Extract the [x, y] coordinate from the center of the cell holding the provided text.  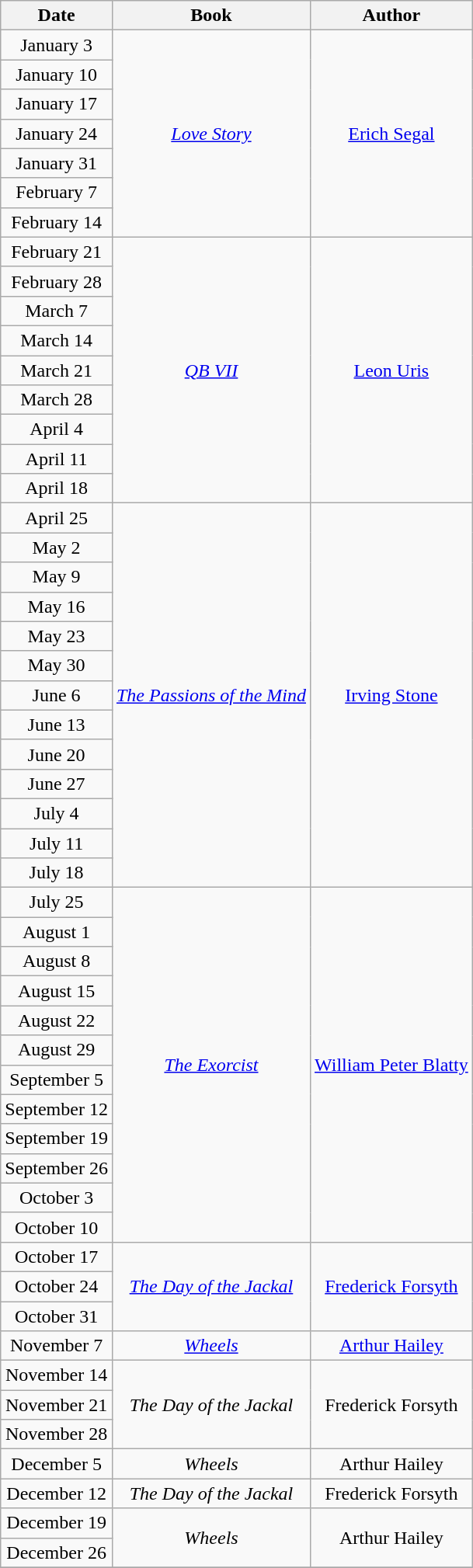
August 15 [57, 991]
January 3 [57, 45]
May 23 [57, 636]
Date [57, 16]
March 21 [57, 370]
William Peter Blatty [391, 1066]
March 28 [57, 400]
January 24 [57, 134]
June 20 [57, 754]
October 10 [57, 1227]
QB VII [211, 370]
August 29 [57, 1050]
March 7 [57, 311]
August 22 [57, 1020]
April 18 [57, 488]
Book [211, 16]
Author [391, 16]
October 31 [57, 1316]
July 25 [57, 902]
May 9 [57, 577]
Erich Segal [391, 134]
August 1 [57, 932]
The Passions of the Mind [211, 696]
February 14 [57, 222]
October 3 [57, 1198]
November 28 [57, 1434]
October 17 [57, 1257]
February 7 [57, 193]
December 26 [57, 1552]
January 10 [57, 75]
July 4 [57, 813]
November 7 [57, 1346]
Irving Stone [391, 696]
May 16 [57, 607]
November 14 [57, 1375]
September 26 [57, 1168]
August 8 [57, 961]
September 5 [57, 1080]
December 19 [57, 1523]
February 21 [57, 252]
July 11 [57, 843]
June 6 [57, 695]
December 5 [57, 1464]
Love Story [211, 134]
January 31 [57, 163]
July 18 [57, 873]
April 25 [57, 518]
December 12 [57, 1493]
November 21 [57, 1405]
September 12 [57, 1109]
May 30 [57, 666]
May 2 [57, 548]
October 24 [57, 1286]
June 13 [57, 725]
January 17 [57, 104]
The Exorcist [211, 1066]
April 11 [57, 459]
February 28 [57, 281]
April 4 [57, 429]
March 14 [57, 340]
June 27 [57, 784]
September 19 [57, 1139]
Leon Uris [391, 370]
